Locate the cell with the specified text and output its [X, Y] center coordinate. 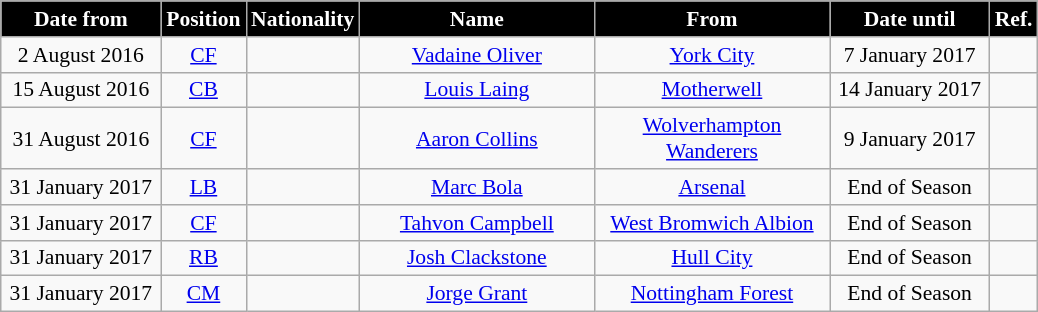
Ref. [1014, 19]
Louis Laing [476, 90]
CM [204, 294]
Wolverhampton Wanderers [712, 138]
From [712, 19]
Nationality [302, 19]
Position [204, 19]
Date from [81, 19]
Date until [910, 19]
15 August 2016 [81, 90]
7 January 2017 [910, 55]
Marc Bola [476, 187]
Josh Clackstone [476, 258]
LB [204, 187]
Jorge Grant [476, 294]
Nottingham Forest [712, 294]
Arsenal [712, 187]
Aaron Collins [476, 138]
Hull City [712, 258]
Motherwell [712, 90]
31 August 2016 [81, 138]
Tahvon Campbell [476, 223]
9 January 2017 [910, 138]
Vadaine Oliver [476, 55]
RB [204, 258]
West Bromwich Albion [712, 223]
Name [476, 19]
York City [712, 55]
14 January 2017 [910, 90]
CB [204, 90]
2 August 2016 [81, 55]
